Identify which cell holds the provided text, then report its [x, y] central coordinate. 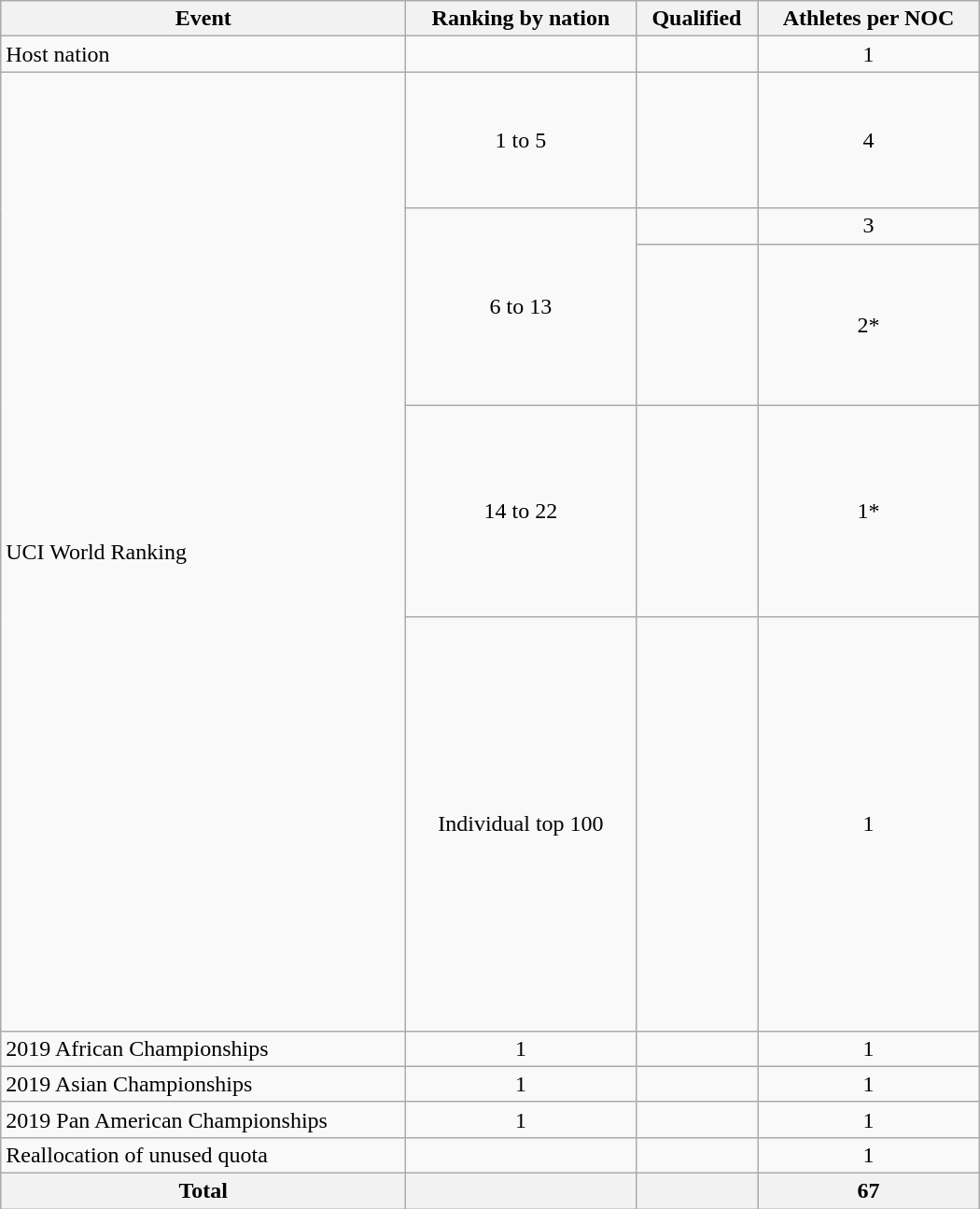
Ranking by nation [521, 19]
67 [869, 1190]
Total [203, 1190]
3 [869, 226]
Event [203, 19]
6 to 13 [521, 306]
Athletes per NOC [869, 19]
2019 Asian Championships [203, 1084]
Reallocation of unused quota [203, 1155]
UCI World Ranking [203, 551]
Host nation [203, 54]
4 [869, 140]
1* [869, 512]
1 to 5 [521, 140]
14 to 22 [521, 512]
2019 African Championships [203, 1048]
Qualified [696, 19]
2* [869, 325]
Individual top 100 [521, 823]
2019 Pan American Championships [203, 1119]
